Return [X, Y] of the center of cell containing provided text 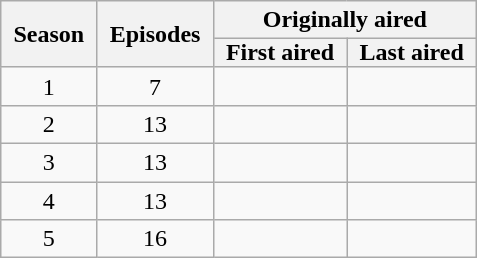
4 [49, 201]
7 [155, 86]
16 [155, 239]
3 [49, 162]
First aired [280, 53]
Episodes [155, 34]
Last aired [412, 53]
5 [49, 239]
1 [49, 86]
2 [49, 124]
Originally aired [344, 20]
Season [49, 34]
